Find where the given text appears and provide that cell's center as (X, Y) coordinate. 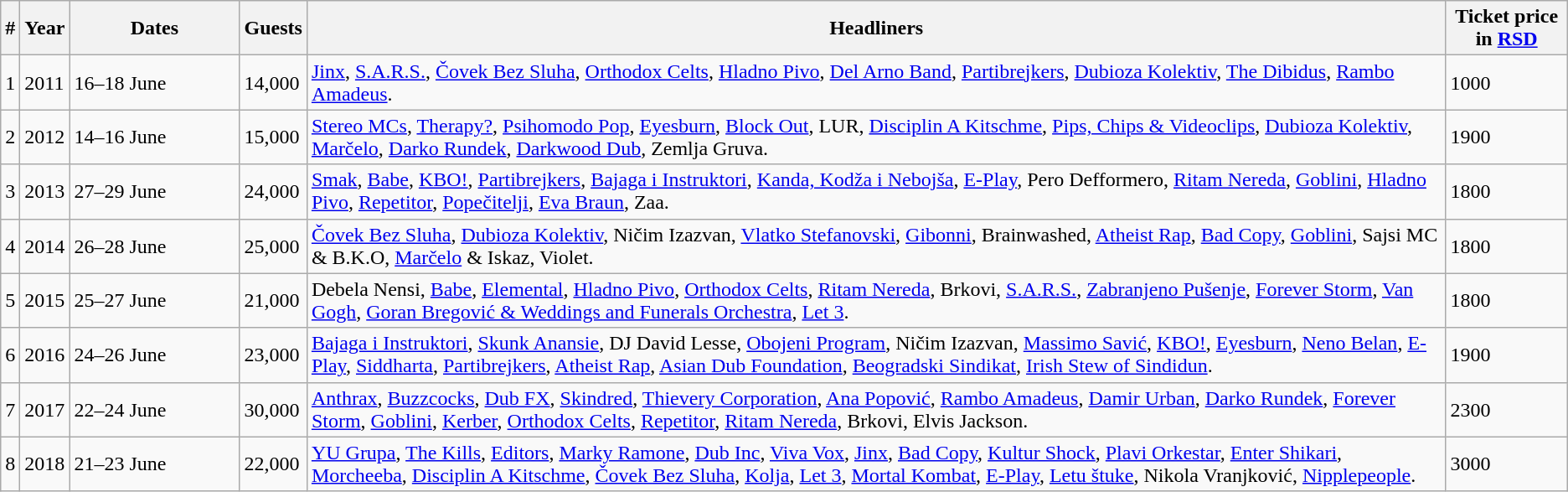
3000 (1506, 464)
27–29 June (154, 191)
Jinx, S.A.R.S., Čovek Bez Sluha, Orthodox Celts, Hladno Pivo, Del Arno Band, Partibrejkers, Dubioza Kolektiv, The Dibidus, Rambo Amadeus. (876, 82)
16–18 June (154, 82)
25–27 June (154, 300)
22,000 (273, 464)
8 (10, 464)
2011 (45, 82)
2017 (45, 409)
1000 (1506, 82)
2 (10, 137)
26–28 June (154, 246)
25,000 (273, 246)
4 (10, 246)
2300 (1506, 409)
7 (10, 409)
6 (10, 355)
5 (10, 300)
30,000 (273, 409)
2013 (45, 191)
1 (10, 82)
2015 (45, 300)
21,000 (273, 300)
Year (45, 28)
23,000 (273, 355)
2012 (45, 137)
# (10, 28)
Headliners (876, 28)
14,000 (273, 82)
15,000 (273, 137)
24–26 June (154, 355)
24,000 (273, 191)
Guests (273, 28)
Ticket price in RSD (1506, 28)
2014 (45, 246)
22–24 June (154, 409)
21–23 June (154, 464)
14–16 June (154, 137)
2016 (45, 355)
Dates (154, 28)
2018 (45, 464)
3 (10, 191)
